Output the (x, y) coordinate of the center of the cell containing the given text.  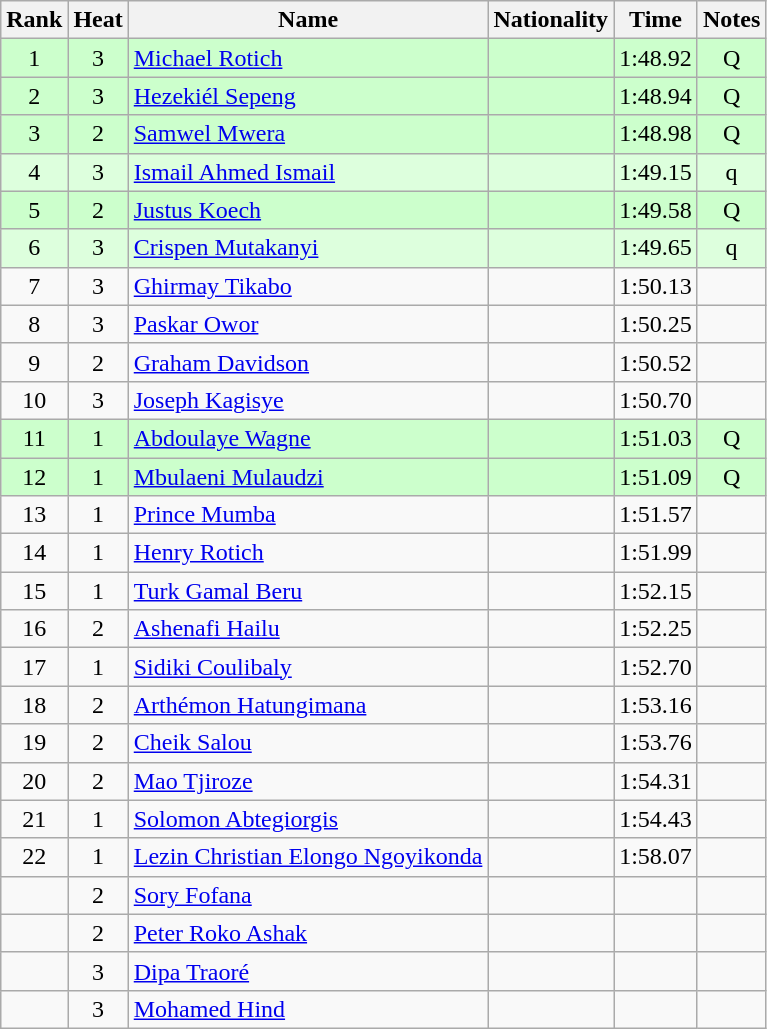
Solomon Abtegiorgis (308, 819)
Peter Roko Ashak (308, 933)
17 (34, 667)
Time (656, 20)
1:58.07 (656, 857)
Turk Gamal Beru (308, 591)
11 (34, 438)
Prince Mumba (308, 515)
Dipa Traoré (308, 971)
14 (34, 553)
1:50.52 (656, 362)
1:52.25 (656, 629)
1:51.99 (656, 553)
20 (34, 781)
22 (34, 857)
Rank (34, 20)
4 (34, 172)
Name (308, 20)
13 (34, 515)
Mao Tjiroze (308, 781)
Paskar Owor (308, 324)
Sidiki Coulibaly (308, 667)
Michael Rotich (308, 58)
19 (34, 743)
Ghirmay Tikabo (308, 286)
Crispen Mutakanyi (308, 248)
1:48.92 (656, 58)
8 (34, 324)
Mbulaeni Mulaudzi (308, 477)
1:50.70 (656, 400)
1:50.25 (656, 324)
Lezin Christian Elongo Ngoyikonda (308, 857)
1:49.15 (656, 172)
6 (34, 248)
Ashenafi Hailu (308, 629)
Graham Davidson (308, 362)
18 (34, 705)
Cheik Salou (308, 743)
Nationality (551, 20)
1:54.31 (656, 781)
Samwel Mwera (308, 134)
Mohamed Hind (308, 1009)
1:51.03 (656, 438)
16 (34, 629)
9 (34, 362)
21 (34, 819)
1:53.76 (656, 743)
7 (34, 286)
1:51.09 (656, 477)
Henry Rotich (308, 553)
1:51.57 (656, 515)
1:54.43 (656, 819)
Sory Fofana (308, 895)
1:50.13 (656, 286)
Arthémon Hatungimana (308, 705)
1:53.16 (656, 705)
15 (34, 591)
1:48.98 (656, 134)
Heat (98, 20)
1:52.70 (656, 667)
Joseph Kagisye (308, 400)
Abdoulaye Wagne (308, 438)
1:49.58 (656, 210)
Notes (731, 20)
Hezekiél Sepeng (308, 96)
12 (34, 477)
1:49.65 (656, 248)
Ismail Ahmed Ismail (308, 172)
10 (34, 400)
Justus Koech (308, 210)
1:52.15 (656, 591)
5 (34, 210)
1:48.94 (656, 96)
